Extract the [X, Y] coordinate from the center of the cell holding the provided text.  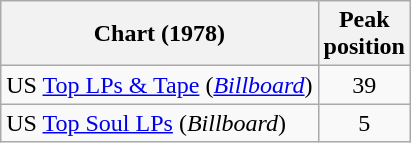
39 [364, 85]
Chart (1978) [160, 34]
Peakposition [364, 34]
5 [364, 123]
US Top Soul LPs (Billboard) [160, 123]
US Top LPs & Tape (Billboard) [160, 85]
